Locate the cell with the specified text and output its (x, y) center coordinate. 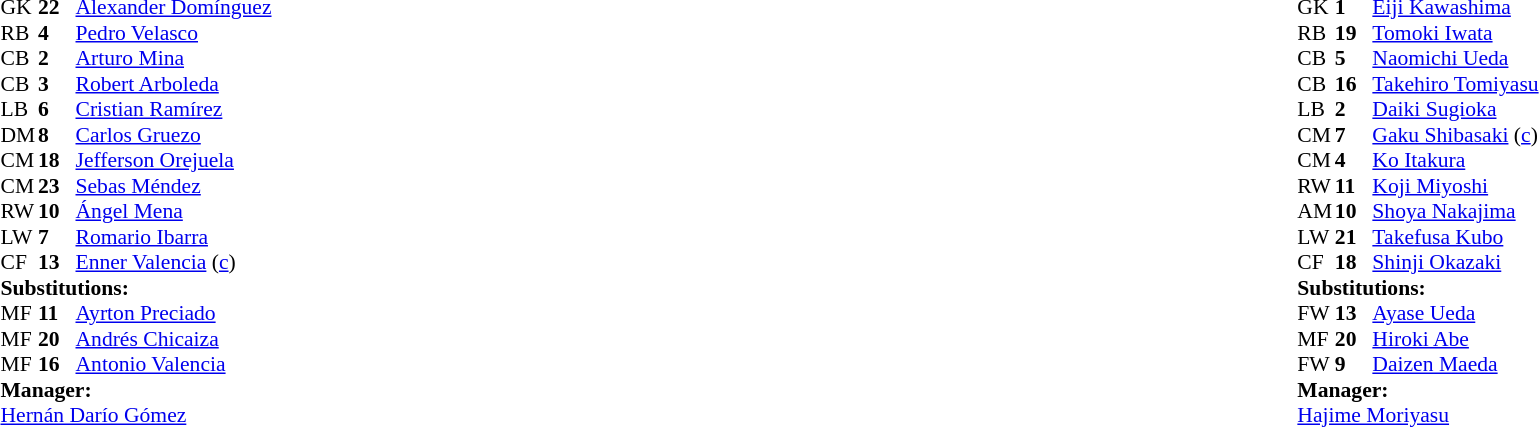
9 (1354, 365)
Jefferson Orejuela (174, 161)
AM (1316, 211)
Pedro Velasco (174, 33)
21 (1354, 237)
Daizen Maeda (1455, 365)
Gaku Shibasaki (c) (1455, 135)
23 (57, 186)
8 (57, 135)
Antonio Valencia (174, 365)
Robert Arboleda (174, 84)
Naomichi Ueda (1455, 59)
Takehiro Tomiyasu (1455, 84)
Shoya Nakajima (1455, 211)
3 (57, 84)
Sebas Méndez (174, 186)
Ko Itakura (1455, 161)
Ángel Mena (174, 211)
Tomoki Iwata (1455, 33)
Arturo Mina (174, 59)
Hiroki Abe (1455, 339)
Shinji Okazaki (1455, 263)
Takefusa Kubo (1455, 237)
19 (1354, 33)
Romario Ibarra (174, 237)
6 (57, 109)
Cristian Ramírez (174, 109)
Ayase Ueda (1455, 313)
Daiki Sugioka (1455, 109)
Andrés Chicaiza (174, 339)
Ayrton Preciado (174, 313)
Enner Valencia (c) (174, 263)
5 (1354, 59)
DM (19, 135)
Carlos Gruezo (174, 135)
Koji Miyoshi (1455, 186)
